Output the (X, Y) coordinate of the center of the cell containing the given text.  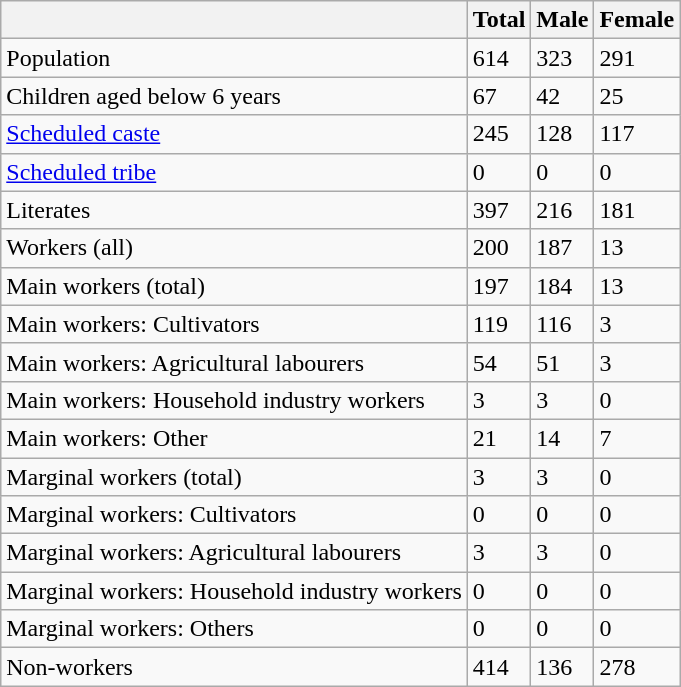
Children aged below 6 years (234, 96)
Main workers: Cultivators (234, 324)
14 (562, 438)
51 (562, 362)
397 (499, 210)
Marginal workers: Cultivators (234, 515)
Marginal workers: Agricultural labourers (234, 553)
21 (499, 438)
216 (562, 210)
25 (637, 96)
117 (637, 134)
Scheduled caste (234, 134)
278 (637, 667)
Workers (all) (234, 248)
Marginal workers: Household industry workers (234, 591)
Non-workers (234, 667)
614 (499, 58)
Marginal workers: Others (234, 629)
116 (562, 324)
184 (562, 286)
67 (499, 96)
128 (562, 134)
Marginal workers (total) (234, 477)
200 (499, 248)
Main workers (total) (234, 286)
Literates (234, 210)
187 (562, 248)
Main workers: Agricultural labourers (234, 362)
181 (637, 210)
197 (499, 286)
414 (499, 667)
Main workers: Household industry workers (234, 400)
7 (637, 438)
Main workers: Other (234, 438)
42 (562, 96)
Population (234, 58)
119 (499, 324)
Total (499, 20)
Female (637, 20)
Scheduled tribe (234, 172)
54 (499, 362)
Male (562, 20)
245 (499, 134)
291 (637, 58)
136 (562, 667)
323 (562, 58)
